Return (x, y) of the center of cell containing provided text 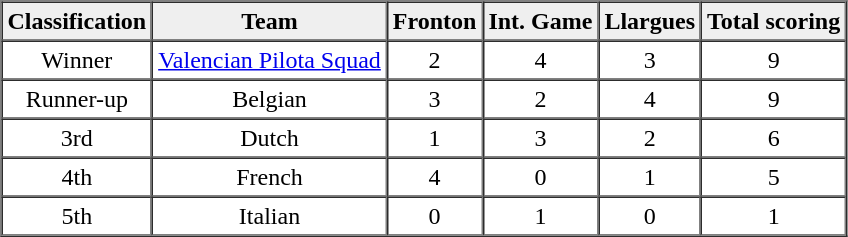
6 (774, 138)
3rd (78, 138)
Team (270, 22)
Total scoring (774, 22)
Winner (78, 60)
Belgian (270, 100)
Italian (270, 216)
Llargues (650, 22)
Runner-up (78, 100)
5 (774, 178)
French (270, 178)
Valencian Pilota Squad (270, 60)
Classification (78, 22)
5th (78, 216)
Fronton (435, 22)
Int. Game (540, 22)
Dutch (270, 138)
4th (78, 178)
